For the text-containing cell, return its midpoint in [x, y] coordinate format. 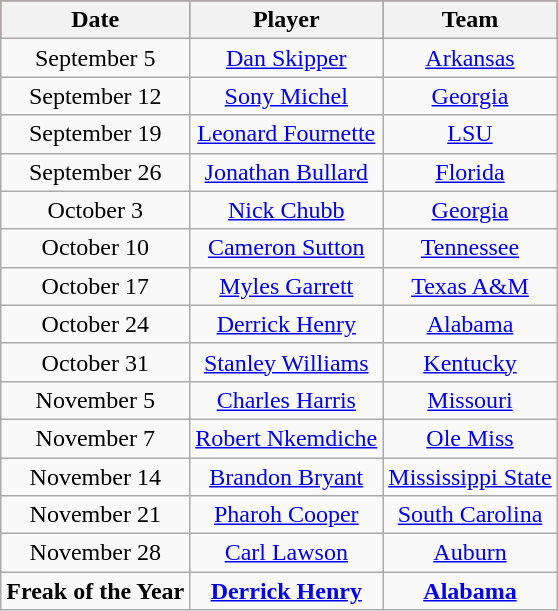
November 28 [96, 553]
September 12 [96, 96]
October 3 [96, 210]
November 5 [96, 400]
October 31 [96, 362]
Kentucky [470, 362]
Leonard Fournette [286, 134]
Charles Harris [286, 400]
Pharoh Cooper [286, 515]
Cameron Sutton [286, 248]
Dan Skipper [286, 58]
Texas A&M [470, 286]
Missouri [470, 400]
Auburn [470, 553]
Tennessee [470, 248]
Myles Garrett [286, 286]
South Carolina [470, 515]
Player [286, 20]
Freak of the Year [96, 591]
Robert Nkemdiche [286, 438]
November 14 [96, 477]
Arkansas [470, 58]
November 7 [96, 438]
Nick Chubb [286, 210]
Jonathan Bullard [286, 172]
Team [470, 20]
LSU [470, 134]
October 24 [96, 324]
Stanley Williams [286, 362]
Brandon Bryant [286, 477]
November 21 [96, 515]
Sony Michel [286, 96]
Mississippi State [470, 477]
Ole Miss [470, 438]
September 19 [96, 134]
Carl Lawson [286, 553]
October 10 [96, 248]
Florida [470, 172]
October 17 [96, 286]
September 26 [96, 172]
September 5 [96, 58]
Date [96, 20]
